Detect which cell encompasses the target text, then output its (x, y) center coordinate. 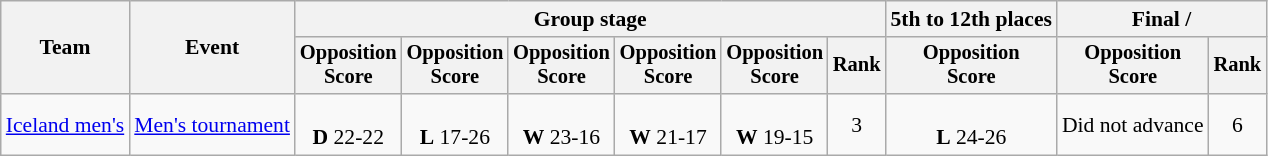
Group stage (590, 19)
L 24-26 (972, 124)
D 22-22 (348, 124)
Men's tournament (212, 124)
Final / (1162, 19)
3 (857, 124)
L 17-26 (456, 124)
Event (212, 48)
W 23-16 (562, 124)
Iceland men's (66, 124)
Team (66, 48)
6 (1238, 124)
5th to 12th places (972, 19)
W 21-17 (668, 124)
W 19-15 (774, 124)
Did not advance (1133, 124)
